Provide the [X, Y] coordinate of the cell's center where the given text is located.  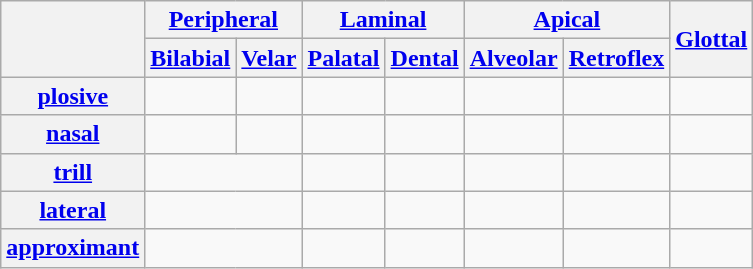
Glottal [712, 39]
plosive [73, 96]
approximant [73, 248]
Bilabial [190, 58]
Velar [269, 58]
Retroflex [616, 58]
trill [73, 172]
Dental [424, 58]
Apical [567, 20]
Laminal [383, 20]
nasal [73, 134]
lateral [73, 210]
Palatal [344, 58]
Alveolar [514, 58]
Peripheral [224, 20]
